Locate the cell with the specified text and output its [X, Y] center coordinate. 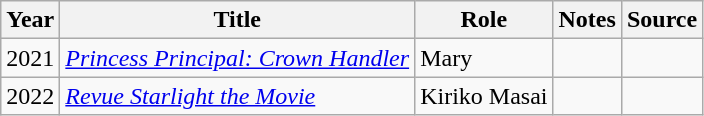
2022 [30, 96]
Kiriko Masai [484, 96]
Mary [484, 58]
Revue Starlight the Movie [238, 96]
Role [484, 20]
Year [30, 20]
2021 [30, 58]
Title [238, 20]
Notes [587, 20]
Princess Principal: Crown Handler [238, 58]
Source [662, 20]
